Output the (x, y) coordinate of the center of the cell containing the given text.  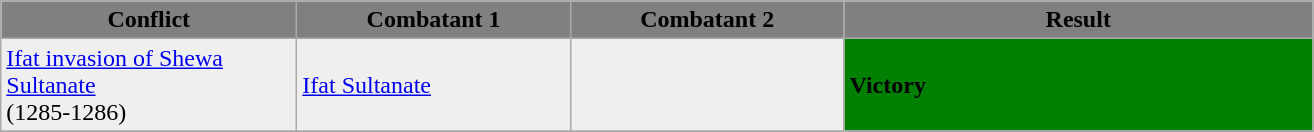
Combatant 2 (707, 20)
Conflict (149, 20)
Ifat invasion of Shewa Sultanate(1285-1286) (149, 85)
Combatant 1 (434, 20)
Victory (1078, 85)
Ifat Sultanate (434, 85)
Result (1078, 20)
